Pinpoint the cell where the given text exists, returning its (X, Y) midpoint coordinate. 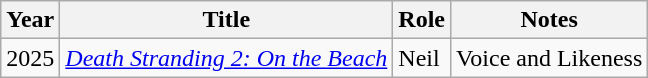
2025 (30, 58)
Role (422, 20)
Voice and Likeness (550, 58)
Year (30, 20)
Death Stranding 2: On the Beach (226, 58)
Neil (422, 58)
Title (226, 20)
Notes (550, 20)
